Find where the given text appears and provide that cell's center as (x, y) coordinate. 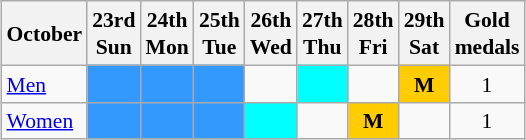
Goldmedals (488, 33)
25thTue (220, 33)
29thSat (424, 33)
26thWed (271, 33)
27thThu (322, 33)
24thMon (166, 33)
October (45, 33)
23rdSun (114, 33)
Women (45, 120)
Men (45, 84)
28thFri (374, 33)
